Return the [x, y] coordinate for the center point of the cell that contains the specified text.  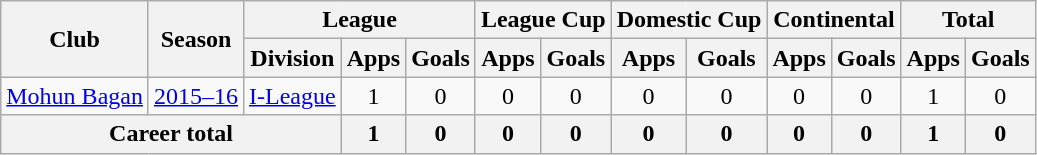
Mohun Bagan [75, 96]
League Cup [543, 20]
Career total [171, 134]
Continental [834, 20]
Domestic Cup [689, 20]
League [360, 20]
Total [968, 20]
Division [293, 58]
2015–16 [196, 96]
Club [75, 39]
Season [196, 39]
I-League [293, 96]
